Find where the given text appears and provide that cell's center as (x, y) coordinate. 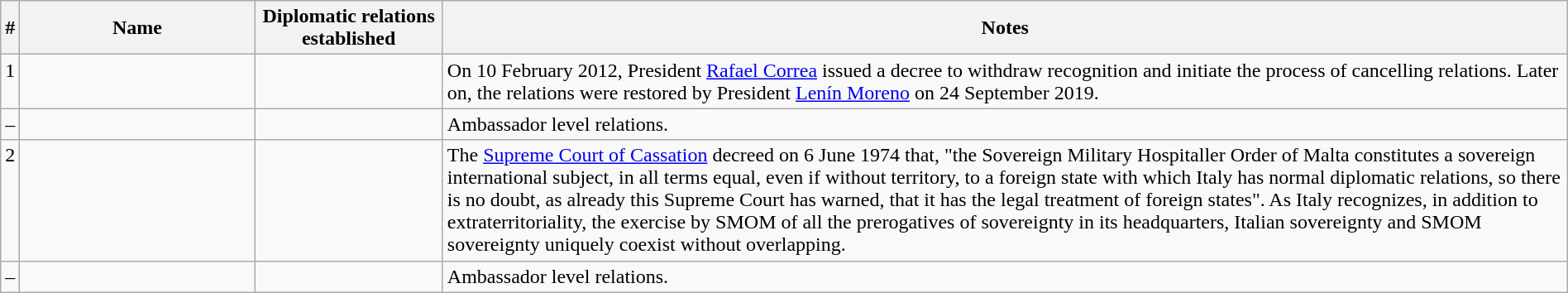
Diplomatic relations established (349, 28)
1 (10, 81)
2 (10, 200)
Notes (1005, 28)
# (10, 28)
Name (137, 28)
